Scan for the cell matching the given text and deliver its [x, y] coordinate at center. 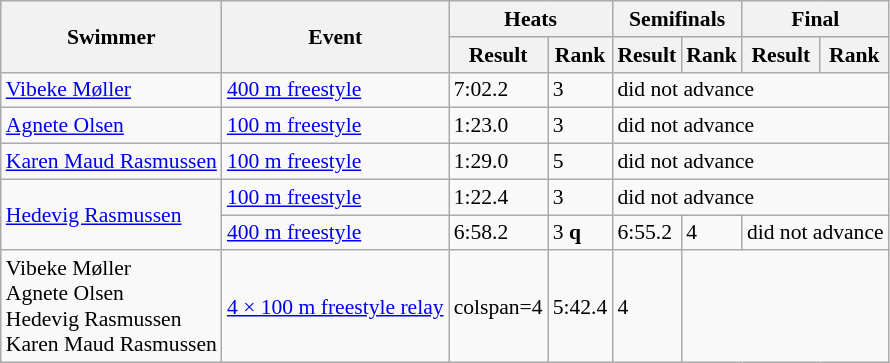
Semifinals [676, 19]
colspan=4 [498, 307]
6:58.2 [498, 233]
1:23.0 [498, 126]
5:42.4 [580, 307]
4 × 100 m freestyle relay [336, 307]
Vibeke Møller [112, 90]
7:02.2 [498, 90]
Agnete Olsen [112, 126]
Karen Maud Rasmussen [112, 162]
Event [336, 36]
1:29.0 [498, 162]
3 q [580, 233]
Heats [531, 19]
Hedevig Rasmussen [112, 214]
Vibeke Møller Agnete Olsen Hedevig Rasmussen Karen Maud Rasmussen [112, 307]
Swimmer [112, 36]
6:55.2 [646, 233]
5 [580, 162]
1:22.4 [498, 197]
Final [816, 19]
